Locate the cell with the specified text and output its [x, y] center coordinate. 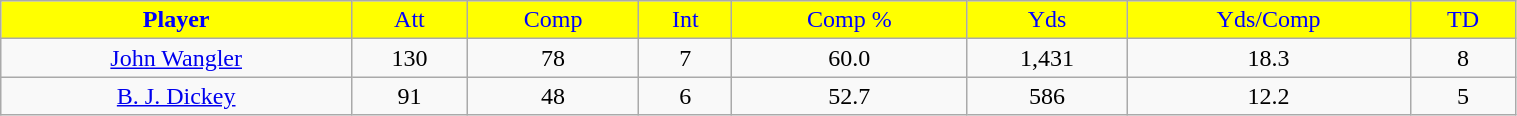
TD [1463, 20]
John Wangler [176, 58]
Yds/Comp [1268, 20]
130 [410, 58]
6 [686, 96]
Yds [1047, 20]
586 [1047, 96]
7 [686, 58]
52.7 [850, 96]
78 [553, 58]
91 [410, 96]
5 [1463, 96]
60.0 [850, 58]
Comp [553, 20]
18.3 [1268, 58]
Int [686, 20]
Comp % [850, 20]
12.2 [1268, 96]
48 [553, 96]
Att [410, 20]
Player [176, 20]
1,431 [1047, 58]
B. J. Dickey [176, 96]
8 [1463, 58]
